Search for the cell housing the specified text and yield its [x, y] center coordinate. 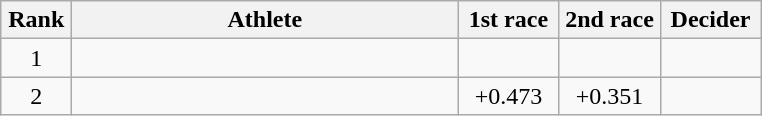
1st race [508, 20]
+0.473 [508, 96]
Rank [36, 20]
1 [36, 58]
Decider [710, 20]
2 [36, 96]
Athlete [265, 20]
+0.351 [610, 96]
2nd race [610, 20]
